Locate the cell with the specified text and output its [X, Y] center coordinate. 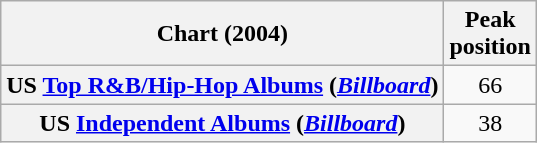
38 [490, 123]
Chart (2004) [222, 34]
US Independent Albums (Billboard) [222, 123]
Peak position [490, 34]
66 [490, 85]
US Top R&B/Hip-Hop Albums (Billboard) [222, 85]
